From the cell containing the given text, extract its center point as [x, y] coordinate. 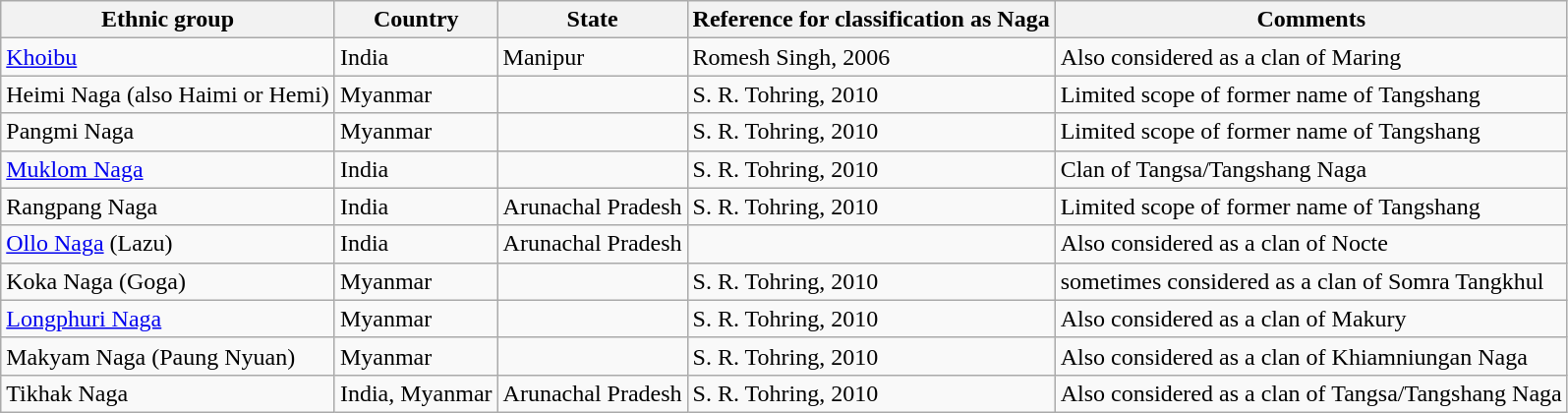
India, Myanmar [416, 393]
sometimes considered as a clan of Somra Tangkhul [1311, 281]
Koka Naga (Goga) [168, 281]
Also considered as a clan of Tangsa/Tangshang Naga [1311, 393]
Also considered as a clan of Maring [1311, 57]
Manipur [592, 57]
Longphuri Naga [168, 319]
Country [416, 20]
Romesh Singh, 2006 [871, 57]
Also considered as a clan of Nocte [1311, 244]
Ethnic group [168, 20]
Ollo Naga (Lazu) [168, 244]
Makyam Naga (Paung Nyuan) [168, 356]
Also considered as a clan of Makury [1311, 319]
Pangmi Naga [168, 132]
Comments [1311, 20]
Muklom Naga [168, 169]
State [592, 20]
Khoibu [168, 57]
Rangpang Naga [168, 206]
Clan of Tangsa/Tangshang Naga [1311, 169]
Heimi Naga (also Haimi or Hemi) [168, 94]
Reference for classification as Naga [871, 20]
Tikhak Naga [168, 393]
Also considered as a clan of Khiamniungan Naga [1311, 356]
